Output the [x, y] coordinate of the center of the cell containing the given text.  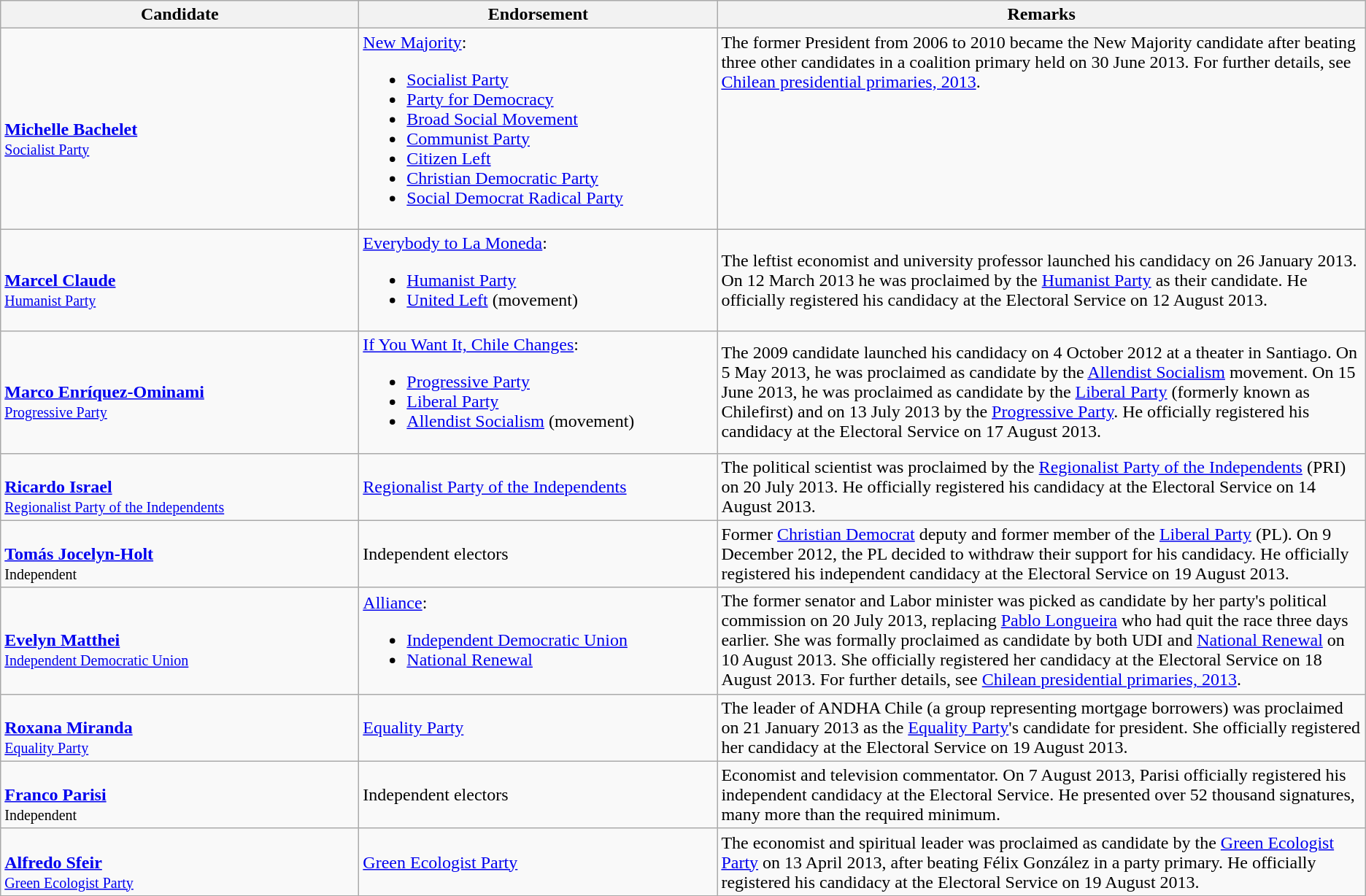
Alliance: Independent Democratic Union National Renewal [539, 641]
Roxana MirandaEquality Party [180, 727]
Marcel ClaudeHumanist Party [180, 280]
Endorsement [539, 15]
Michelle BacheletSocialist Party [180, 128]
Franco ParisiIndependent [180, 795]
Candidate [180, 15]
Regionalist Party of the Independents [539, 487]
Equality Party [539, 727]
Marco Enríquez-OminamiProgressive Party [180, 393]
If You Want It, Chile Changes: Progressive Party Liberal PartyAllendist Socialism (movement) [539, 393]
Ricardo IsraelRegionalist Party of the Independents [180, 487]
Alfredo SfeirGreen Ecologist Party [180, 862]
Remarks [1041, 15]
Tomás Jocelyn-HoltIndependent [180, 554]
Green Ecologist Party [539, 862]
Everybody to La Moneda: Humanist PartyUnited Left (movement) [539, 280]
Evelyn MattheiIndependent Democratic Union [180, 641]
